Return (x, y) of the center of cell containing provided text 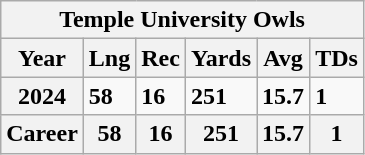
Yards (220, 58)
Rec (161, 58)
2024 (42, 96)
Lng (109, 58)
Avg (284, 58)
Temple University Owls (182, 20)
TDs (337, 58)
Year (42, 58)
Career (42, 134)
